Determine the (X, Y) coordinate at the center of the cell enclosing the given text.  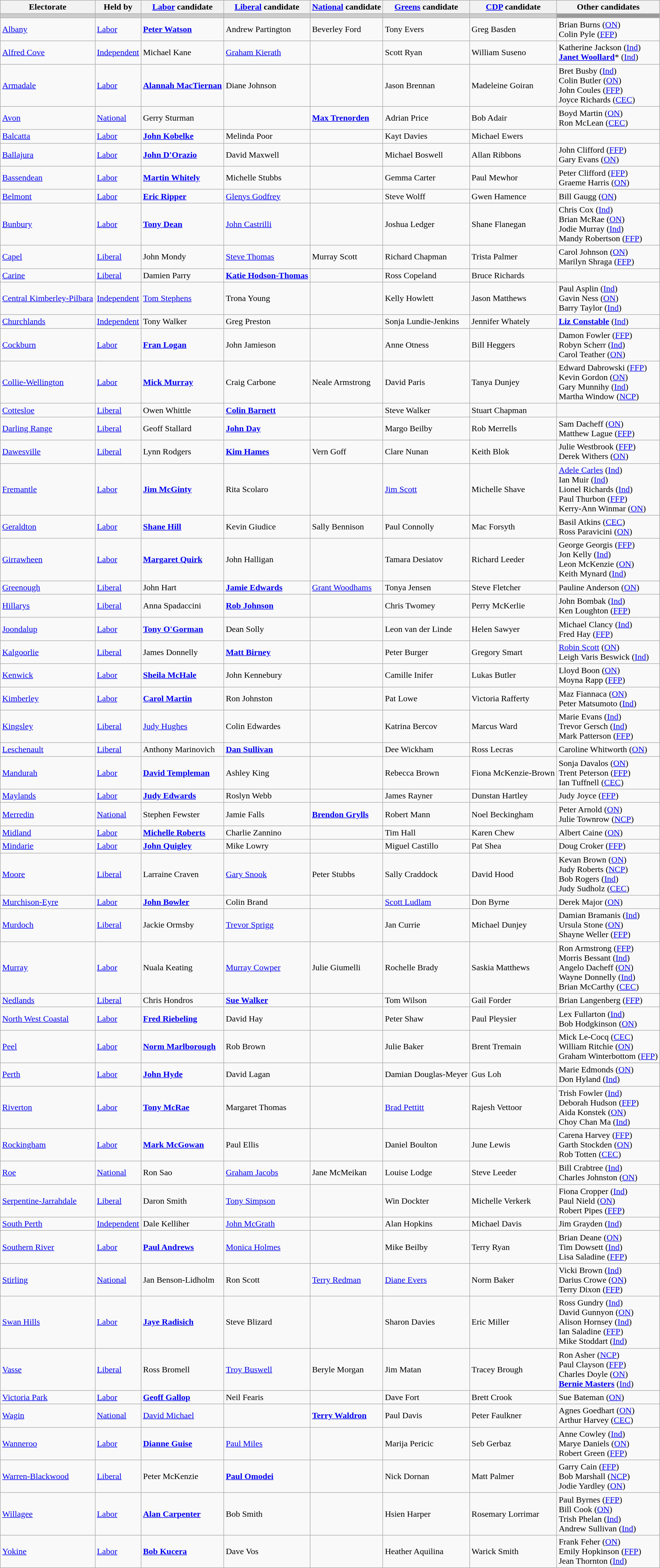
Michelle Stubbs (267, 178)
Kalgoorlie (48, 652)
Judy Joyce (FFP) (608, 796)
Murchison-Eyre (48, 902)
Stephen Fewster (183, 814)
Roslyn Webb (267, 796)
David Michael (183, 1415)
Garry Cain (FFP)Bob Marshall (NCP)Jodie Yardley (ON) (608, 1476)
Sue Walker (267, 1000)
Peter Watson (183, 29)
Julie Baker (426, 1046)
Ross Gundry (Ind)David Gunnyon (ON)Alison Hornsey (Ind)Ian Saladine (FFP)Mike Stoddart (Ind) (608, 1322)
Carena Harvey (FFP)Garth Stockden (ON)Rob Totten (CEC) (608, 1145)
Ron Scott (267, 1280)
Camille Inifer (426, 675)
Julie Giumelli (346, 967)
Clare Nunan (426, 452)
Mick Le-Cocq (CEC)William Ritchie (ON)Graham Winterbottom (FFP) (608, 1046)
Michael Kane (183, 53)
Keith Blok (513, 452)
Albert Caine (ON) (608, 833)
Belmont (48, 196)
Scott Ryan (426, 53)
Kevan Brown (ON)Judy Roberts (NCP)Bob Rogers (Ind)Judy Sudholz (CEC) (608, 874)
Glenys Godfrey (267, 196)
Brian Langenberg (FFP) (608, 1000)
Marija Pericic (426, 1443)
Murray (48, 967)
Jamie Edwards (267, 587)
Mike Beilby (426, 1247)
Pauline Anderson (ON) (608, 587)
Eric Ripper (183, 196)
Mike Lowry (267, 846)
Paul Davis (426, 1415)
John Hart (183, 587)
Kimberley (48, 698)
Fred Riebeling (183, 1018)
Margaret Thomas (267, 1107)
Dale Kelliher (183, 1224)
Central Kimberley-Pilbara (48, 299)
Tim Hall (426, 833)
Karen Chew (513, 833)
Michelle Shave (513, 489)
Margo Beilby (426, 428)
Armadale (48, 85)
Steve Blizard (267, 1322)
John Jamieson (267, 345)
Caroline Whitworth (ON) (608, 750)
Jason Matthews (513, 299)
Matt Birney (267, 652)
Louise Lodge (426, 1173)
Geraldton (48, 527)
Paul Asplin (Ind)Gavin Ness (ON)Barry Taylor (Ind) (608, 299)
Kim Hames (267, 452)
Daniel Boulton (426, 1145)
John Mondy (183, 257)
Doug Croker (FFP) (608, 846)
Bunbury (48, 224)
Dave Vos (267, 1551)
Richard Chapman (426, 257)
Michael Clancy (Ind)Fred Hay (FFP) (608, 629)
Beverley Ford (346, 29)
Mark McGowan (183, 1145)
Kelly Howlett (426, 299)
Edward Dabrowski (FFP)Kevin Gordon (ON)Gary Munnihy (Ind)Martha Window (NCP) (608, 382)
Tonya Jensen (426, 587)
Rob Merrells (513, 428)
Jason Brennan (426, 85)
Brent Tremain (513, 1046)
Ross Bromell (183, 1369)
Hillarys (48, 606)
Steve Thomas (267, 257)
Seb Gerbaz (513, 1443)
Shane Hill (183, 527)
Sally Craddock (426, 874)
Neil Fearis (267, 1397)
Rob Johnson (267, 606)
Warick Smith (513, 1551)
Mick Murray (183, 382)
Shane Flanegan (513, 224)
Electorate (48, 7)
Gail Forder (513, 1000)
John Quigley (183, 846)
Sheila McHale (183, 675)
Carine (48, 275)
Terry Waldron (346, 1415)
Dee Wickham (426, 750)
Adele Carles (Ind)Ian Muir (Ind)Lionel Richards (Ind)Paul Thurbon (FFP)Kerry-Ann Winmar (ON) (608, 489)
Marie Evans (Ind)Trevor Gersch (Ind)Mark Patterson (FFP) (608, 727)
Paul Ellis (267, 1145)
John Hyde (183, 1075)
Rita Scolaro (267, 489)
Rochelle Brady (426, 967)
Trona Young (267, 299)
Moore (48, 874)
Vasse (48, 1369)
Peter Faulkner (513, 1415)
Katrina Bercov (426, 727)
Anthony Marinovich (183, 750)
Fremantle (48, 489)
Ron Sao (183, 1173)
Paul Byrnes (FFP)Bill Cook (ON)Trish Phelan (Ind)Andrew Sullivan (Ind) (608, 1514)
Terry Redman (346, 1280)
John Bombak (Ind)Ken Loughton (FFP) (608, 606)
Owen Whittle (183, 410)
Joshua Ledger (426, 224)
Nuala Keating (183, 967)
Diane Evers (426, 1280)
Rosemary Lorrimar (513, 1514)
Bob Adair (513, 118)
Bassendean (48, 178)
Kevin Giudice (267, 527)
Peter McKenzie (183, 1476)
Wagin (48, 1415)
Kayt Davies (426, 136)
Peter Clifford (FFP)Graeme Harris (ON) (608, 178)
Hsien Harper (426, 1514)
Beryle Morgan (346, 1369)
Other candidates (608, 7)
Norm Baker (513, 1280)
Trevor Sprigg (267, 925)
Bill Gaugg (ON) (608, 196)
Julie Westbrook (FFP)Derek Withers (ON) (608, 452)
Victoria Rafferty (513, 698)
Tony McRae (183, 1107)
Tony Dean (183, 224)
Jackie Ormsby (183, 925)
Derek Major (ON) (608, 902)
Paul Andrews (183, 1247)
Balcatta (48, 136)
Damien Parry (183, 275)
Neale Armstrong (346, 382)
Leon van der Linde (426, 629)
George Georgis (FFP)Jon Kelly (Ind)Leon McKenzie (ON)Keith Mynard (Ind) (608, 559)
Robert Mann (426, 814)
Lex Fullarton (Ind)Bob Hodgkinson (ON) (608, 1018)
Troy Buswell (267, 1369)
Murray Cowper (267, 967)
Miguel Castillo (426, 846)
Katie Hodson-Thomas (267, 275)
Liz Constable (Ind) (608, 322)
Perry McKerlie (513, 606)
Rob Brown (267, 1046)
Peter Burger (426, 652)
Gerry Sturman (183, 118)
David Templeman (183, 773)
Don Byrne (513, 902)
Steve Wolff (426, 196)
Warren-Blackwood (48, 1476)
Brian Burns (ON)Colin Pyle (FFP) (608, 29)
Sally Bennison (346, 527)
Jim Scott (426, 489)
Adrian Price (426, 118)
Yokine (48, 1551)
John D'Orazio (183, 154)
Ballajura (48, 154)
David Lagan (267, 1075)
Fiona Cropper (Ind)Paul Nield (ON)Robert Pipes (FFP) (608, 1201)
Trish Fowler (Ind)Deborah Hudson (FFP)Aida Konstek (ON)Choy Chan Ma (Ind) (608, 1107)
Madeleine Goiran (513, 85)
Brian Deane (ON)Tim Dowsett (Ind)Lisa Saladine (FFP) (608, 1247)
Daron Smith (183, 1201)
Murdoch (48, 925)
Ross Lecras (513, 750)
Serpentine-Jarrahdale (48, 1201)
Maylands (48, 796)
David Hay (267, 1018)
Ron Asher (NCP)Paul Clayson (FFP)Charles Doyle (ON)Bernie Masters (Ind) (608, 1369)
Agnes Goedhart (ON)Arthur Harvey (CEC) (608, 1415)
Andrew Partington (267, 29)
James Rayner (426, 796)
Grant Woodhams (346, 587)
Max Trenorden (346, 118)
Damian Bramanis (Ind)Ursula Stone (ON)Shayne Weller (FFP) (608, 925)
Anna Spadaccini (183, 606)
Roe (48, 1173)
Cottesloe (48, 410)
Darling Range (48, 428)
Katherine Jackson (Ind)Janet Woollard* (Ind) (608, 53)
Paul Miles (267, 1443)
Tanya Dunjey (513, 382)
Willagee (48, 1514)
Terry Ryan (513, 1247)
Mac Forsyth (513, 527)
Michael Dunjey (513, 925)
Dean Solly (267, 629)
William Suseno (513, 53)
Jim Matan (426, 1369)
National candidate (346, 7)
Pat Lowe (426, 698)
Basil Atkins (CEC)Ross Paravicini (ON) (608, 527)
Bret Busby (Ind)Colin Butler (ON)John Coules (FFP)Joyce Richards (CEC) (608, 85)
Judy Edwards (183, 796)
Bill Heggers (513, 345)
Tamara Desiatov (426, 559)
Jaye Radisich (183, 1322)
Graham Kierath (267, 53)
Fiona McKenzie-Brown (513, 773)
Carol Johnson (ON)Marilyn Shraga (FFP) (608, 257)
Scott Ludlam (426, 902)
Saskia Matthews (513, 967)
Paul Connolly (426, 527)
Churchlands (48, 322)
Peter Shaw (426, 1018)
Craig Carbone (267, 382)
Judy Hughes (183, 727)
North West Coastal (48, 1018)
Joondalup (48, 629)
Marcus Ward (513, 727)
Larraine Craven (183, 874)
Steve Leeder (513, 1173)
Brendon Grylls (346, 814)
Vicki Brown (Ind)Darius Crowe (ON)Terry Dixon (FFP) (608, 1280)
Matt Palmer (513, 1476)
Dan Sullivan (267, 750)
John Bowler (183, 902)
Riverton (48, 1107)
John Castrilli (267, 224)
Win Dockter (426, 1201)
Dunstan Hartley (513, 796)
Dianne Guise (183, 1443)
Midland (48, 833)
Jan Benson-Lidholm (183, 1280)
Jim McGinty (183, 489)
Colin Edwardes (267, 727)
Paul Omodei (267, 1476)
Vern Goff (346, 452)
Alfred Cove (48, 53)
Frank Feher (ON)Emily Hopkinson (FFP)Jean Thornton (Ind) (608, 1551)
John McGrath (267, 1224)
South Perth (48, 1224)
Geoff Stallard (183, 428)
David Maxwell (267, 154)
Merredin (48, 814)
Monica Holmes (267, 1247)
Gregory Smart (513, 652)
Kingsley (48, 727)
Greens candidate (426, 7)
Nick Dornan (426, 1476)
Bruce Richards (513, 275)
Alan Hopkins (426, 1224)
Lukas Butler (513, 675)
Michelle Roberts (183, 833)
Ron Johnston (267, 698)
Norm Marlborough (183, 1046)
Rockingham (48, 1145)
Fran Logan (183, 345)
John Clifford (FFP)Gary Evans (ON) (608, 154)
Damian Douglas-Meyer (426, 1075)
June Lewis (513, 1145)
Tony Walker (183, 322)
Cockburn (48, 345)
Liberal candidate (267, 7)
Rajesh Vettoor (513, 1107)
Michael Boswell (426, 154)
Jennifer Whately (513, 322)
Leschenault (48, 750)
Perth (48, 1075)
Greg Preston (267, 322)
Gary Snook (267, 874)
Jim Grayden (Ind) (608, 1224)
Boyd Martin (ON)Ron McLean (CEC) (608, 118)
Brad Pettitt (426, 1107)
Anne Otness (426, 345)
Tony O'Gorman (183, 629)
Dawesville (48, 452)
Rebecca Brown (426, 773)
John Kobelke (183, 136)
Mandurah (48, 773)
Gemma Carter (426, 178)
Carol Martin (183, 698)
Paul Pleysier (513, 1018)
Martin Whitely (183, 178)
Sharon Davies (426, 1322)
David Paris (426, 382)
Tom Stephens (183, 299)
Kenwick (48, 675)
Tom Wilson (426, 1000)
Lloyd Boon (ON)Moyna Rapp (FFP) (608, 675)
Avon (48, 118)
Brett Crook (513, 1397)
Damon Fowler (FFP)Robyn Scherr (Ind)Carol Teather (ON) (608, 345)
Sam Dacheff (ON)Matthew Lague (FFP) (608, 428)
Pat Shea (513, 846)
Lynn Rodgers (183, 452)
Dave Fort (426, 1397)
Sonja Davalos (ON)Trent Peterson (FFP)Ian Tuffnell (CEC) (608, 773)
James Donnelly (183, 652)
Sue Bateman (ON) (608, 1397)
Ashley King (267, 773)
Sonja Lundie-Jenkins (426, 322)
Steve Walker (426, 410)
Jan Currie (426, 925)
Colin Brand (267, 902)
Ron Armstrong (FFP)Morris Bessant (Ind)Angelo Dacheff (ON)Wayne Donnelly (Ind)Brian McCarthy (CEC) (608, 967)
Girrawheen (48, 559)
David Hood (513, 874)
Diane Johnson (267, 85)
Chris Cox (Ind)Brian McRae (ON)Jodie Murray (Ind)Mandy Robertson (FFP) (608, 224)
John Halligan (267, 559)
Bill Crabtree (Ind)Charles Johnston (ON) (608, 1173)
Tony Evers (426, 29)
Jane McMeikan (346, 1173)
Steve Fletcher (513, 587)
Colin Barnett (267, 410)
Bob Smith (267, 1514)
Ross Copeland (426, 275)
Held by (118, 7)
Trista Palmer (513, 257)
Marie Edmonds (ON)Don Hyland (Ind) (608, 1075)
Stirling (48, 1280)
Capel (48, 257)
Victoria Park (48, 1397)
Swan Hills (48, 1322)
Margaret Quirk (183, 559)
Chris Hondros (183, 1000)
Paul Mewhor (513, 178)
Michael Ewers (513, 136)
Jamie Falls (267, 814)
Graham Jacobs (267, 1173)
Peter Arnold (ON)Julie Townrow (NCP) (608, 814)
Nedlands (48, 1000)
Southern River (48, 1247)
Collie-Wellington (48, 382)
Allan Ribbons (513, 154)
Gwen Hamence (513, 196)
Alannah MacTiernan (183, 85)
Richard Leeder (513, 559)
Anne Cowley (Ind)Marye Daniels (ON)Robert Green (FFP) (608, 1443)
Labor candidate (183, 7)
Stuart Chapman (513, 410)
Eric Miller (513, 1322)
John Day (267, 428)
Chris Twomey (426, 606)
Bob Kucera (183, 1551)
Charlie Zannino (267, 833)
Michelle Verkerk (513, 1201)
Michael Davis (513, 1224)
Tracey Brough (513, 1369)
Gus Loh (513, 1075)
Murray Scott (346, 257)
Maz Fiannaca (ON)Peter Matsumoto (Ind) (608, 698)
CDP candidate (513, 7)
Peter Stubbs (346, 874)
Tony Simpson (267, 1201)
John Kennebury (267, 675)
Albany (48, 29)
Melinda Poor (267, 136)
Greg Basden (513, 29)
Mindarie (48, 846)
Wanneroo (48, 1443)
Greenough (48, 587)
Robin Scott (ON)Leigh Varis Beswick (Ind) (608, 652)
Geoff Gallop (183, 1397)
Peel (48, 1046)
Alan Carpenter (183, 1514)
Noel Beckingham (513, 814)
Heather Aquilina (426, 1551)
Helen Sawyer (513, 629)
